Locate the cell with the specified text and output its [x, y] center coordinate. 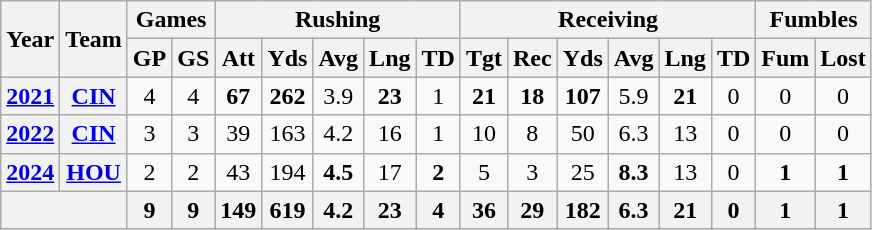
182 [582, 210]
39 [238, 134]
36 [484, 210]
Tgt [484, 58]
43 [238, 172]
GS [194, 58]
Games [170, 20]
GP [149, 58]
16 [390, 134]
25 [582, 172]
18 [532, 96]
50 [582, 134]
Fum [786, 58]
Rec [532, 58]
29 [532, 210]
619 [288, 210]
2021 [30, 96]
17 [390, 172]
Rushing [338, 20]
3.9 [338, 96]
5 [484, 172]
10 [484, 134]
107 [582, 96]
149 [238, 210]
194 [288, 172]
8 [532, 134]
Lost [843, 58]
HOU [94, 172]
Fumbles [814, 20]
Team [94, 39]
2024 [30, 172]
262 [288, 96]
5.9 [634, 96]
Year [30, 39]
Receiving [608, 20]
Att [238, 58]
163 [288, 134]
4.5 [338, 172]
8.3 [634, 172]
2022 [30, 134]
67 [238, 96]
